Pinpoint the cell where the given text exists, returning its [X, Y] midpoint coordinate. 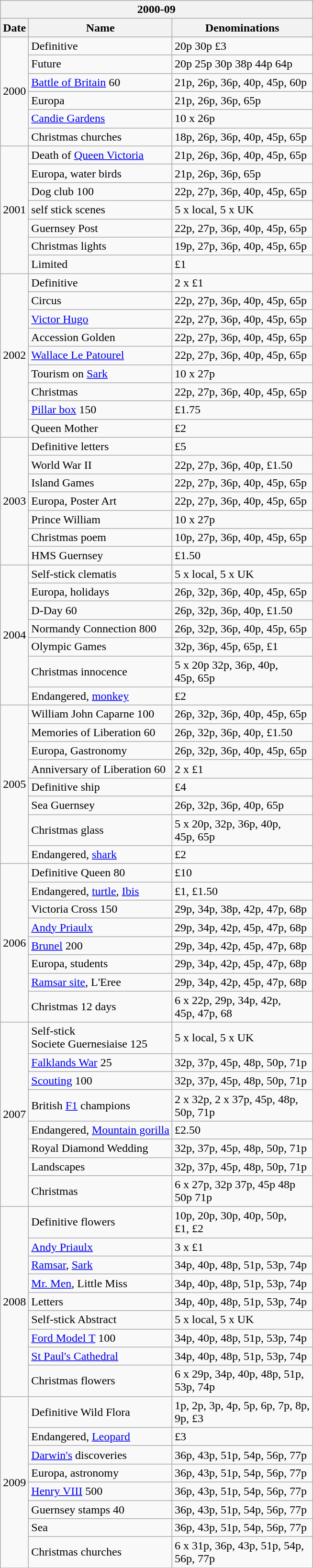
£5 [242, 446]
St Paul's Cathedral [101, 1356]
2008 [14, 1302]
Endangered, Leopard [101, 1436]
Self-stick Societe Guernesiaise 125 [101, 1038]
2005 [14, 784]
Battle of Britain 60 [101, 82]
Definitive letters [101, 446]
20p 30p £3 [242, 46]
Definitive flowers [101, 1223]
Endangered, shark [101, 855]
British F1 champions [101, 1105]
Europa, students [101, 964]
Letters [101, 1302]
21p, 26p, 36p, 40p, 45p, 65p [242, 155]
Falklands War 25 [101, 1062]
Europa, Gastronomy [101, 751]
Europa, astronomy [101, 1473]
26p, 32p, 36p, 40p, 65p [242, 805]
Christmas glass [101, 829]
self stick scenes [101, 210]
3 x £1 [242, 1247]
22p, 27p, 36p, 40p, £1.50 [242, 464]
2 x 32p, 2 x 37p, 45p, 48p, 50p, 71p [242, 1105]
Europa [101, 100]
Accession Golden [101, 337]
Guernsey stamps 40 [101, 1509]
HMS Guernsey [101, 556]
Queen Mother [101, 428]
Christmas innocence [101, 672]
10p, 20p, 30p, 40p, 50p, £1, £2 [242, 1223]
Denominations [242, 28]
£1.75 [242, 410]
Limited [101, 265]
6 x 27p, 32p 37p, 45p 48p 50p 71p [242, 1191]
£3 [242, 1436]
2000-09 [156, 10]
Mr. Men, Little Miss [101, 1283]
19p, 27p, 36p, 40p, 45p, 65p [242, 246]
2009 [14, 1482]
Prince William [101, 519]
£4 [242, 787]
Sea Guernsey [101, 805]
2001 [14, 210]
29p, 34p, 38p, 42p, 47p, 68p [242, 909]
Definitive Wild Flora [101, 1412]
Pillar box 150 [101, 410]
£2.50 [242, 1130]
£1, £1.50 [242, 891]
Victoria Cross 150 [101, 909]
Europa, holidays [101, 592]
D-Day 60 [101, 610]
Future [101, 64]
Landscapes [101, 1167]
Henry VIII 500 [101, 1491]
Circus [101, 301]
6 x 31p, 36p, 43p, 51p, 54p, 56p, 77p [242, 1553]
Wallace Le Patourel [101, 355]
18p, 26p, 36p, 40p, 45p, 65p [242, 137]
21p, 26p, 36p, 40p, 45p, 60p [242, 82]
Normandy Connection 800 [101, 629]
Endangered, turtle, Ibis [101, 891]
Definitive Queen 80 [101, 873]
Endangered, monkey [101, 696]
2002 [14, 356]
Royal Diamond Wedding [101, 1148]
1p, 2p, 3p, 4p, 5p, 6p, 7p, 8p, 9p, £3 [242, 1412]
Europa, water birds [101, 173]
£1 [242, 265]
Dog club 100 [101, 191]
5 x 20p, 32p, 36p, 40p, 45p, 65p [242, 829]
Self-stick Abstract [101, 1320]
6 x 22p, 29p, 34p, 42p, 45p, 47p, 68 [242, 1006]
Brunel 200 [101, 946]
Self-stick clematis [101, 574]
£1.50 [242, 556]
Christmas poem [101, 538]
Candie Gardens [101, 119]
Sea [101, 1528]
Tourism on Sark [101, 374]
Island Games [101, 483]
Olympic Games [101, 647]
Anniversary of Liberation 60 [101, 769]
10 x 26p [242, 119]
Name [101, 28]
Endangered, Mountain gorilla [101, 1130]
Ramsar site, L'Eree [101, 982]
Definitive ship [101, 787]
Christmas flowers [101, 1380]
2000 [14, 91]
5 x 20p 32p, 36p, 40p, 45p, 65p [242, 672]
Europa, Poster Art [101, 501]
Victor Hugo [101, 319]
William John Caparne 100 [101, 714]
Memories of Liberation 60 [101, 732]
Guernsey Post [101, 228]
2006 [14, 943]
Christmas 12 days [101, 1006]
Ford Model T 100 [101, 1338]
20p 25p 30p 38p 44p 64p [242, 64]
World War II [101, 464]
Death of Queen Victoria [101, 155]
Date [14, 28]
32p, 36p, 45p, 65p, £1 [242, 647]
10p, 27p, 36p, 40p, 45p, 65p [242, 538]
6 x 29p, 34p, 40p, 48p, 51p, 53p, 74p [242, 1380]
2004 [14, 635]
Christmas lights [101, 246]
Scouting 100 [101, 1081]
2007 [14, 1115]
Ramsar, Sark [101, 1265]
£10 [242, 873]
2003 [14, 501]
Darwin's discoveries [101, 1455]
